Return (x, y) of the center of cell containing provided text 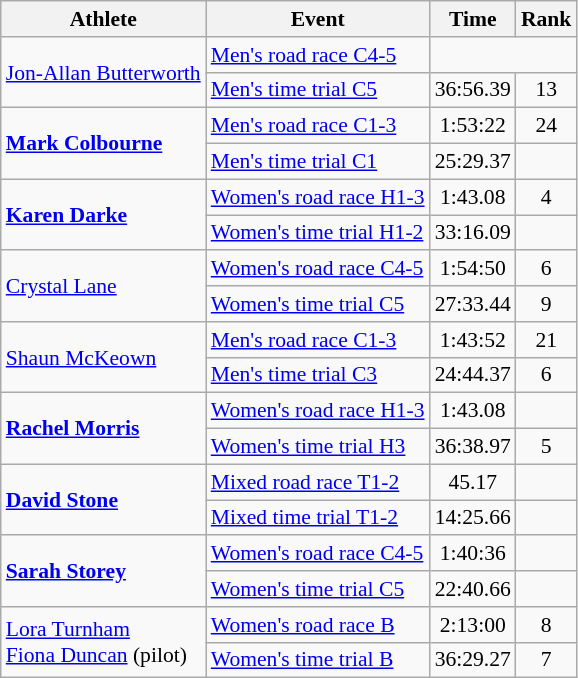
21 (546, 340)
9 (546, 304)
Crystal Lane (104, 286)
13 (546, 90)
5 (546, 447)
Time (473, 19)
Rachel Morris (104, 428)
Men's time trial C5 (318, 90)
Lora TurnhamFiona Duncan (pilot) (104, 642)
2:13:00 (473, 625)
Mixed road race T1-2 (318, 482)
Men's time trial C1 (318, 162)
Mixed time trial T1-2 (318, 518)
Women's time trial H3 (318, 447)
36:29.27 (473, 660)
8 (546, 625)
33:16.09 (473, 233)
36:56.39 (473, 90)
Athlete (104, 19)
1:40:36 (473, 554)
Event (318, 19)
Shaun McKeown (104, 358)
25:29.37 (473, 162)
David Stone (104, 500)
Men's time trial C3 (318, 375)
1:53:22 (473, 126)
Karen Darke (104, 214)
27:33.44 (473, 304)
36:38.97 (473, 447)
Mark Colbourne (104, 144)
1:54:50 (473, 269)
22:40.66 (473, 589)
Men's road race C4-5 (318, 55)
45.17 (473, 482)
Jon-Allan Butterworth (104, 72)
4 (546, 197)
24 (546, 126)
Rank (546, 19)
14:25.66 (473, 518)
1:43:52 (473, 340)
Sarah Storey (104, 572)
7 (546, 660)
Women's road race B (318, 625)
Women's time trial H1-2 (318, 233)
Women's time trial B (318, 660)
24:44.37 (473, 375)
